Extract the [x, y] coordinate from the center of the cell holding the provided text.  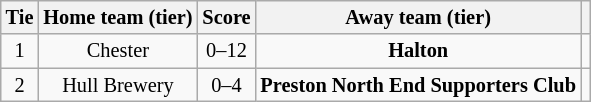
Home team (tier) [118, 17]
Tie [20, 17]
Away team (tier) [418, 17]
0–4 [226, 85]
Halton [418, 51]
2 [20, 85]
Chester [118, 51]
Score [226, 17]
Hull Brewery [118, 85]
1 [20, 51]
0–12 [226, 51]
Preston North End Supporters Club [418, 85]
